Search for the cell housing the specified text and yield its (x, y) center coordinate. 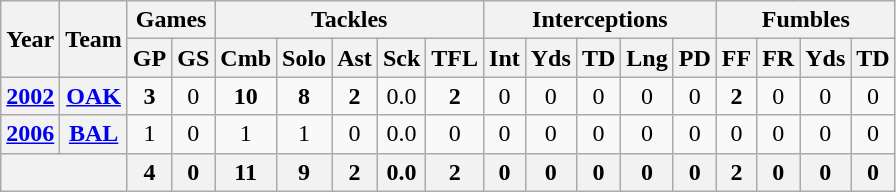
Cmb (246, 58)
Year (30, 39)
9 (304, 172)
TFL (455, 58)
Team (94, 39)
2006 (30, 134)
2002 (30, 96)
Games (170, 20)
11 (246, 172)
PD (694, 58)
Sck (401, 58)
Lng (647, 58)
FR (778, 58)
Solo (304, 58)
BAL (94, 134)
GP (149, 58)
GS (194, 58)
OAK (94, 96)
4 (149, 172)
Fumbles (806, 20)
3 (149, 96)
10 (246, 96)
8 (304, 96)
Ast (355, 58)
Int (505, 58)
Tackles (350, 20)
FF (736, 58)
Interceptions (600, 20)
